Return (X, Y) of the center of cell containing provided text 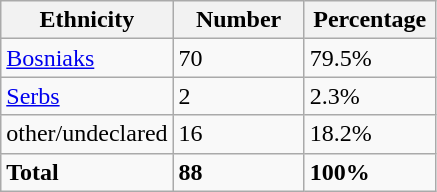
Number (238, 20)
Bosniaks (87, 58)
100% (370, 172)
2.3% (370, 96)
other/undeclared (87, 134)
Total (87, 172)
Serbs (87, 96)
79.5% (370, 58)
Percentage (370, 20)
16 (238, 134)
88 (238, 172)
2 (238, 96)
18.2% (370, 134)
Ethnicity (87, 20)
70 (238, 58)
